Output the (X, Y) coordinate of the center of the cell containing the given text.  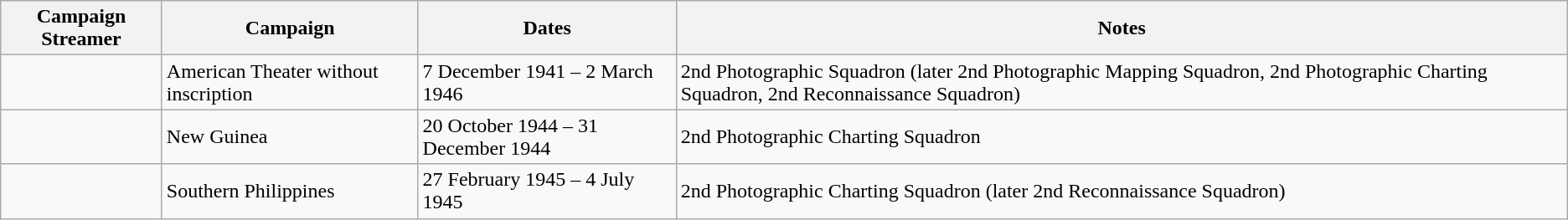
20 October 1944 – 31 December 1944 (547, 137)
2nd Photographic Squadron (later 2nd Photographic Mapping Squadron, 2nd Photographic Charting Squadron, 2nd Reconnaissance Squadron) (1122, 82)
27 February 1945 – 4 July 1945 (547, 191)
Notes (1122, 28)
Campaign Streamer (82, 28)
Dates (547, 28)
Campaign (290, 28)
2nd Photographic Charting Squadron (1122, 137)
2nd Photographic Charting Squadron (later 2nd Reconnaissance Squadron) (1122, 191)
7 December 1941 – 2 March 1946 (547, 82)
Southern Philippines (290, 191)
American Theater without inscription (290, 82)
New Guinea (290, 137)
